Capture the cell that displays the provided text and extract its (x, y) central coordinate. 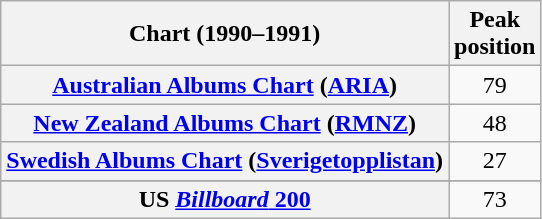
Swedish Albums Chart (Sverigetopplistan) (225, 161)
79 (495, 85)
Peakposition (495, 34)
Chart (1990–1991) (225, 34)
27 (495, 161)
Australian Albums Chart (ARIA) (225, 85)
US Billboard 200 (225, 199)
73 (495, 199)
New Zealand Albums Chart (RMNZ) (225, 123)
48 (495, 123)
